Scan for the cell matching the given text and deliver its [x, y] coordinate at center. 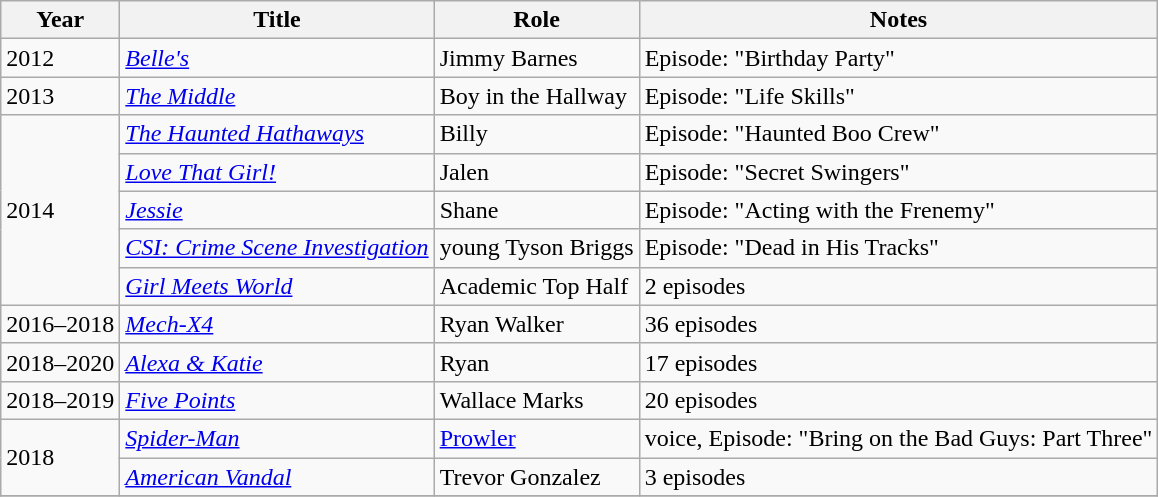
Trevor Gonzalez [536, 477]
Role [536, 20]
Jimmy Barnes [536, 58]
17 episodes [898, 362]
2 episodes [898, 286]
The Middle [277, 96]
Love That Girl! [277, 172]
Alexa & Katie [277, 362]
Belle's [277, 58]
36 episodes [898, 324]
2012 [60, 58]
2013 [60, 96]
Billy [536, 134]
Prowler [536, 438]
Episode: "Birthday Party" [898, 58]
Ryan Walker [536, 324]
American Vandal [277, 477]
2018–2019 [60, 400]
Mech-X4 [277, 324]
young Tyson Briggs [536, 248]
The Haunted Hathaways [277, 134]
Spider-Man [277, 438]
Episode: "Haunted Boo Crew" [898, 134]
Girl Meets World [277, 286]
Episode: "Dead in His Tracks" [898, 248]
20 episodes [898, 400]
Episode: "Acting with the Frenemy" [898, 210]
2018 [60, 457]
Episode: "Life Skills" [898, 96]
Five Points [277, 400]
Jessie [277, 210]
voice, Episode: "Bring on the Bad Guys: Part Three" [898, 438]
2014 [60, 210]
Shane [536, 210]
Notes [898, 20]
Year [60, 20]
Ryan [536, 362]
2018–2020 [60, 362]
CSI: Crime Scene Investigation [277, 248]
Jalen [536, 172]
3 episodes [898, 477]
Title [277, 20]
Wallace Marks [536, 400]
2016–2018 [60, 324]
Academic Top Half [536, 286]
Episode: "Secret Swingers" [898, 172]
Boy in the Hallway [536, 96]
